Capture the cell that displays the provided text and extract its (x, y) central coordinate. 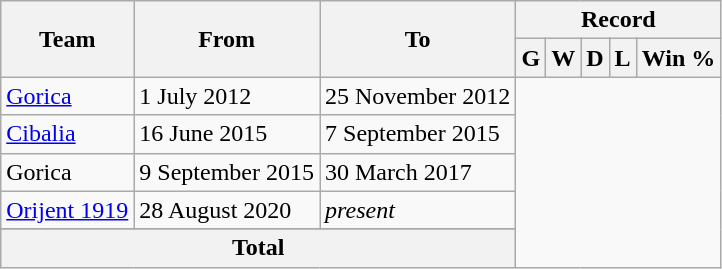
30 March 2017 (418, 172)
Win % (678, 58)
Cibalia (68, 134)
From (227, 39)
Team (68, 39)
To (418, 39)
16 June 2015 (227, 134)
25 November 2012 (418, 96)
9 September 2015 (227, 172)
28 August 2020 (227, 210)
Orijent 1919 (68, 210)
G (531, 58)
7 September 2015 (418, 134)
W (564, 58)
Total (258, 248)
Record (618, 20)
D (595, 58)
L (622, 58)
1 July 2012 (227, 96)
present (418, 210)
